Detect which cell encompasses the target text, then output its (x, y) center coordinate. 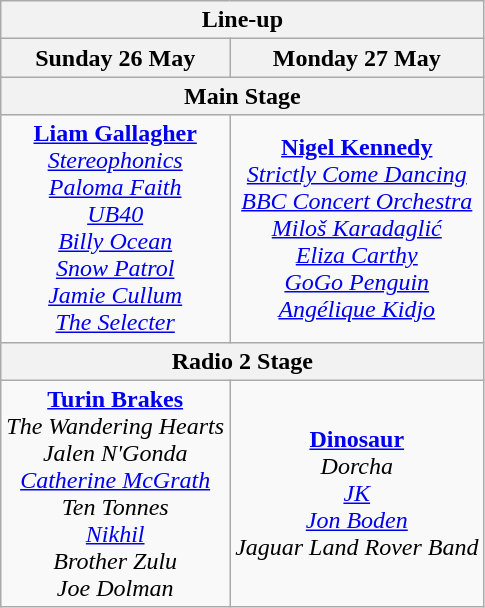
Dinosaur Dorcha JK Jon Boden Jaguar Land Rover Band (357, 494)
Nigel Kennedy Strictly Come Dancing BBC Concert Orchestra Miloš Karadaglić Eliza Carthy GoGo Penguin Angélique Kidjo (357, 228)
Main Stage (242, 96)
Monday 27 May (357, 58)
Liam Gallagher Stereophonics Paloma Faith UB40 Billy Ocean Snow Patrol Jamie Cullum The Selecter (116, 228)
Radio 2 Stage (242, 361)
Sunday 26 May (116, 58)
Turin Brakes The Wandering Hearts Jalen N'Gonda Catherine McGrath Ten Tonnes Nikhil Brother Zulu Joe Dolman (116, 494)
Line-up (242, 20)
